Search for the cell housing the specified text and yield its (x, y) center coordinate. 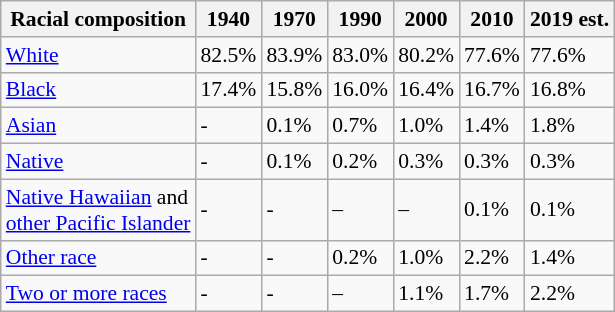
16.0% (360, 90)
15.8% (294, 90)
83.9% (294, 55)
2000 (426, 19)
1.1% (426, 294)
Native (98, 162)
1970 (294, 19)
16.8% (570, 90)
16.7% (492, 90)
Native Hawaiian andother Pacific Islander (98, 210)
1940 (228, 19)
83.0% (360, 55)
Two or more races (98, 294)
80.2% (426, 55)
17.4% (228, 90)
Racial composition (98, 19)
16.4% (426, 90)
Black (98, 90)
White (98, 55)
2010 (492, 19)
0.7% (360, 126)
Other race (98, 258)
82.5% (228, 55)
1990 (360, 19)
2019 est. (570, 19)
Asian (98, 126)
1.7% (492, 294)
1.8% (570, 126)
